Determine the (X, Y) coordinate at the center of the cell enclosing the given text.  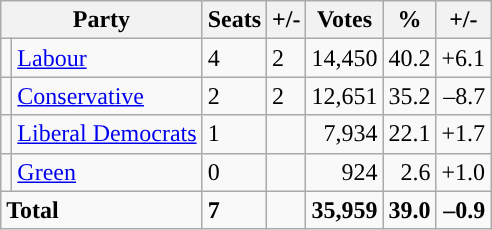
12,651 (344, 96)
39.0 (410, 210)
Votes (344, 20)
1 (234, 134)
35.2 (410, 96)
% (410, 20)
14,450 (344, 58)
40.2 (410, 58)
924 (344, 172)
–8.7 (464, 96)
Conservative (107, 96)
+6.1 (464, 58)
22.1 (410, 134)
35,959 (344, 210)
Total (102, 210)
+1.7 (464, 134)
Party (102, 20)
4 (234, 58)
–0.9 (464, 210)
Green (107, 172)
0 (234, 172)
7 (234, 210)
7,934 (344, 134)
2.6 (410, 172)
+1.0 (464, 172)
Labour (107, 58)
Liberal Democrats (107, 134)
Seats (234, 20)
